Determine the (x, y) coordinate at the center of the cell enclosing the given text.  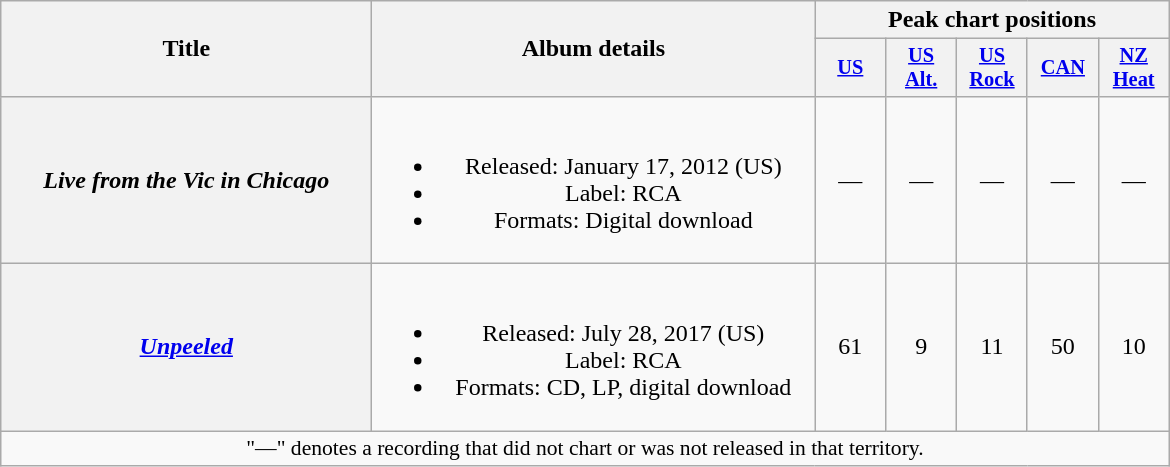
Title (186, 49)
USAlt. (922, 68)
11 (992, 348)
Live from the Vic in Chicago (186, 180)
61 (850, 348)
Unpeeled (186, 348)
50 (1062, 348)
NZHeat (1134, 68)
10 (1134, 348)
"—" denotes a recording that did not chart or was not released in that territory. (585, 449)
Released: January 17, 2012 (US)Label: RCAFormats: Digital download (594, 180)
CAN (1062, 68)
Released: July 28, 2017 (US)Label: RCAFormats: CD, LP, digital download (594, 348)
9 (922, 348)
USRock (992, 68)
US (850, 68)
Album details (594, 49)
Peak chart positions (992, 20)
